Return [x, y] of the center of cell containing provided text 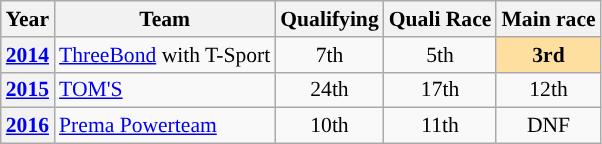
2015 [28, 90]
TOM'S [164, 90]
DNF [548, 126]
2014 [28, 55]
2016 [28, 126]
Qualifying [329, 19]
12th [548, 90]
Team [164, 19]
Prema Powerteam [164, 126]
Quali Race [440, 19]
24th [329, 90]
17th [440, 90]
Main race [548, 19]
Year [28, 19]
11th [440, 126]
ThreeBond with T-Sport [164, 55]
7th [329, 55]
10th [329, 126]
3rd [548, 55]
5th [440, 55]
